Search for the cell housing the specified text and yield its [x, y] center coordinate. 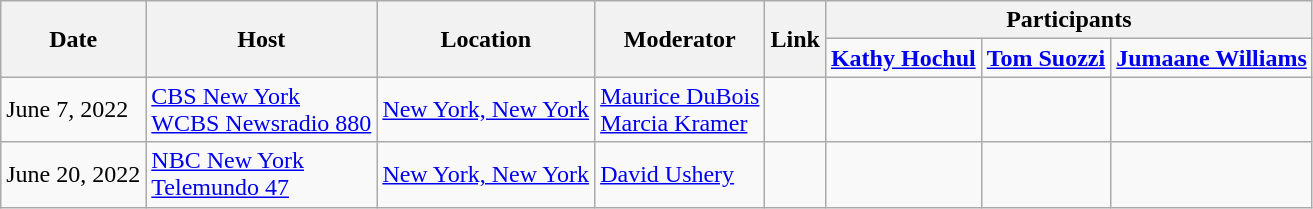
Host [262, 39]
Moderator [680, 39]
Tom Suozzi [1046, 58]
NBC New YorkTelemundo 47 [262, 174]
Kathy Hochul [903, 58]
Jumaane Williams [1212, 58]
Date [74, 39]
June 7, 2022 [74, 110]
CBS New YorkWCBS Newsradio 880 [262, 110]
June 20, 2022 [74, 174]
Maurice DuBoisMarcia Kramer [680, 110]
Participants [1068, 20]
David Ushery [680, 174]
Location [486, 39]
Link [795, 39]
